From the cell containing the given text, extract its center point as (x, y) coordinate. 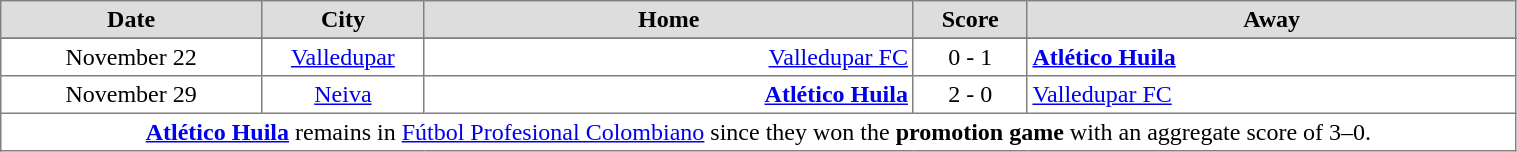
Score (970, 20)
November 29 (132, 95)
Neiva (342, 95)
0 - 1 (970, 57)
2 - 0 (970, 95)
City (342, 20)
Atlético Huila remains in Fútbol Profesional Colombiano since they won the promotion game with an aggregate score of 3–0. (758, 132)
Valledupar (342, 57)
Away (1272, 20)
Date (132, 20)
November 22 (132, 57)
Home (668, 20)
